Determine the [x, y] coordinate at the center of the cell enclosing the given text.  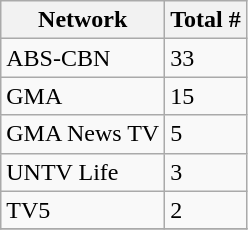
UNTV Life [83, 172]
33 [206, 58]
15 [206, 96]
GMA News TV [83, 134]
2 [206, 210]
ABS-CBN [83, 58]
3 [206, 172]
Network [83, 20]
5 [206, 134]
Total # [206, 20]
GMA [83, 96]
TV5 [83, 210]
